Return [X, Y] of the center of cell containing provided text 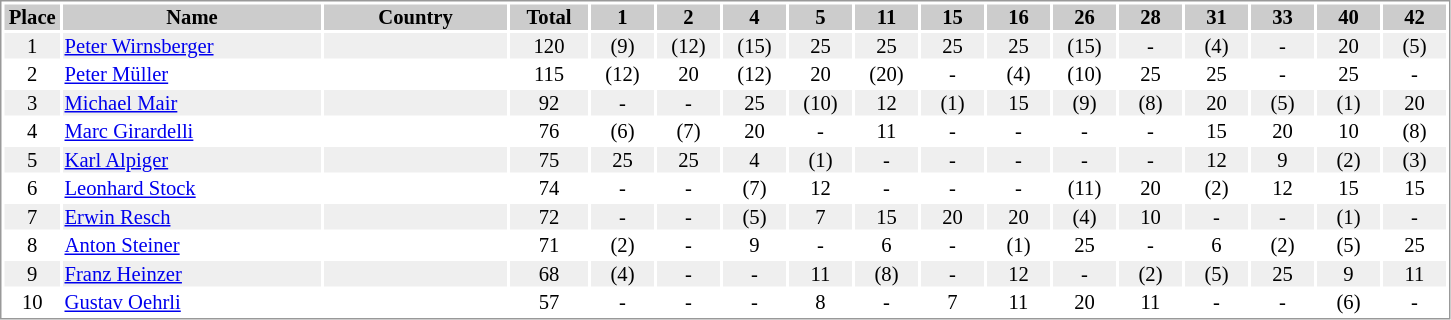
71 [549, 245]
33 [1282, 17]
(11) [1084, 189]
Karl Alpiger [192, 160]
Country [416, 17]
68 [549, 274]
26 [1084, 17]
31 [1216, 17]
Anton Steiner [192, 245]
42 [1414, 17]
Peter Müller [192, 75]
(20) [886, 75]
Gustav Oehrli [192, 303]
40 [1348, 17]
Erwin Resch [192, 217]
75 [549, 160]
Franz Heinzer [192, 274]
28 [1150, 17]
57 [549, 303]
16 [1018, 17]
76 [549, 131]
Leonhard Stock [192, 189]
120 [549, 46]
Place [32, 17]
Marc Girardelli [192, 131]
92 [549, 103]
Peter Wirnsberger [192, 46]
Total [549, 17]
3 [32, 103]
Michael Mair [192, 103]
115 [549, 75]
74 [549, 189]
(3) [1414, 160]
72 [549, 217]
Name [192, 17]
